For the text-containing cell, return its midpoint in (x, y) coordinate format. 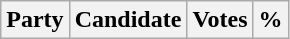
Votes (220, 20)
Party (35, 20)
% (270, 20)
Candidate (128, 20)
